Output the (X, Y) coordinate of the center of the cell containing the given text.  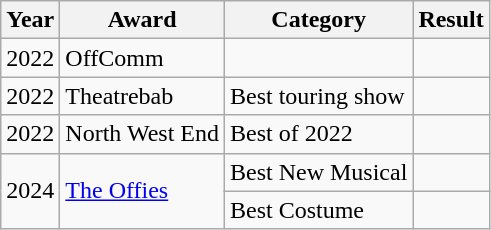
Category (318, 20)
Year (30, 20)
The Offies (142, 191)
Best of 2022 (318, 134)
Theatrebab (142, 96)
OffComm (142, 58)
Best Costume (318, 210)
Result (451, 20)
2024 (30, 191)
North West End (142, 134)
Award (142, 20)
Best touring show (318, 96)
Best New Musical (318, 172)
